Detect which cell encompasses the target text, then output its (x, y) center coordinate. 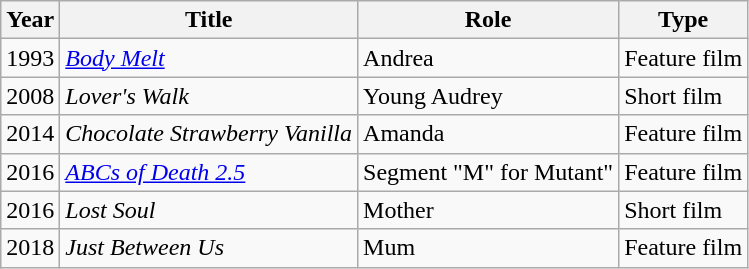
Amanda (488, 134)
Title (209, 20)
Mum (488, 248)
Lost Soul (209, 210)
Just Between Us (209, 248)
Chocolate Strawberry Vanilla (209, 134)
ABCs of Death 2.5 (209, 172)
Andrea (488, 58)
Body Melt (209, 58)
Young Audrey (488, 96)
Lover's Walk (209, 96)
Year (30, 20)
2008 (30, 96)
1993 (30, 58)
Segment "M" for Mutant" (488, 172)
2014 (30, 134)
2018 (30, 248)
Type (684, 20)
Role (488, 20)
Mother (488, 210)
